Determine the [X, Y] coordinate at the center of the cell enclosing the given text.  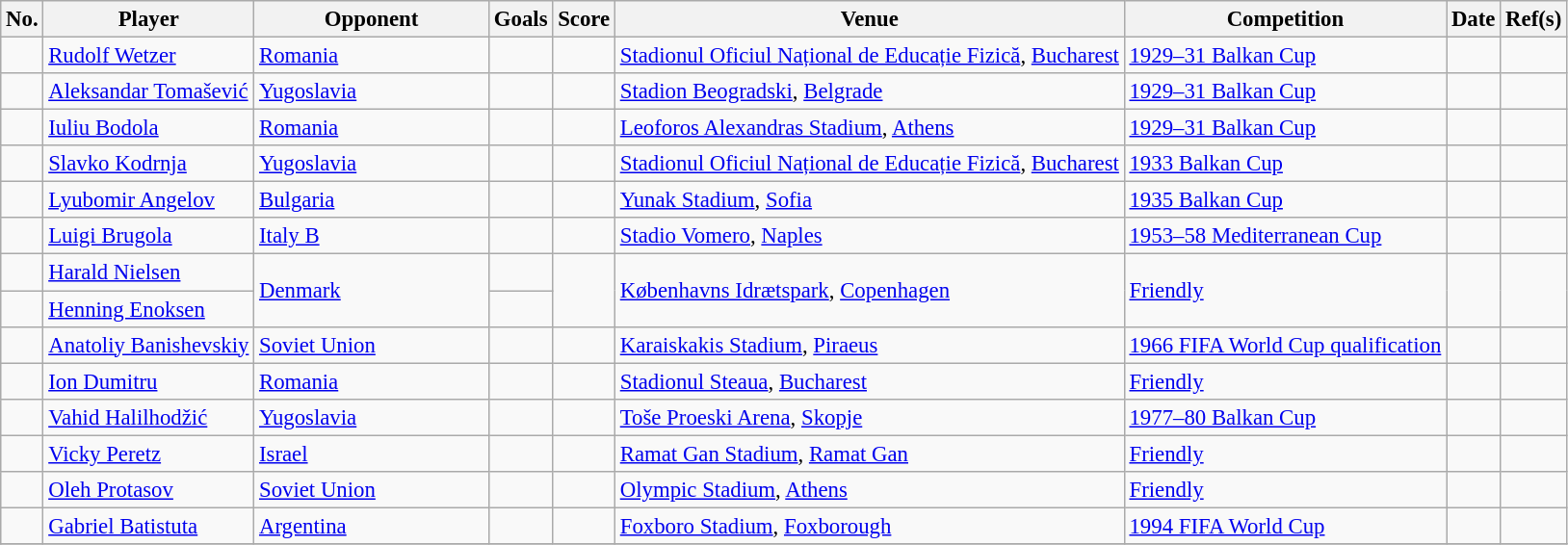
Italy B [372, 236]
Slavko Kodrnja [148, 164]
Israel [372, 454]
Københavns Idrætspark, Copenhagen [869, 291]
Denmark [372, 291]
Anatoliy Banishevskiy [148, 345]
Bulgaria [372, 200]
Iuliu Bodola [148, 128]
Oleh Protasov [148, 490]
1966 FIFA World Cup qualification [1285, 345]
1933 Balkan Cup [1285, 164]
Date [1474, 19]
Foxboro Stadium, Foxborough [869, 526]
Venue [869, 19]
Ion Dumitru [148, 381]
1977–80 Balkan Cup [1285, 417]
Toše Proeski Arena, Skopje [869, 417]
Harald Nielsen [148, 272]
Olympic Stadium, Athens [869, 490]
Ref(s) [1533, 19]
Luigi Brugola [148, 236]
Score [584, 19]
Karaiskakis Stadium, Piraeus [869, 345]
Argentina [372, 526]
Opponent [372, 19]
1953–58 Mediterranean Cup [1285, 236]
Goals [521, 19]
Leoforos Alexandras Stadium, Athens [869, 128]
1935 Balkan Cup [1285, 200]
Stadion Beogradski, Belgrade [869, 91]
Competition [1285, 19]
Ramat Gan Stadium, Ramat Gan [869, 454]
1994 FIFA World Cup [1285, 526]
Player [148, 19]
Aleksandar Tomašević [148, 91]
Stadio Vomero, Naples [869, 236]
Yunak Stadium, Sofia [869, 200]
Stadionul Steaua, Bucharest [869, 381]
Lyubomir Angelov [148, 200]
No. [22, 19]
Rudolf Wetzer [148, 56]
Vahid Halilhodžić [148, 417]
Vicky Peretz [148, 454]
Gabriel Batistuta [148, 526]
Henning Enoksen [148, 309]
